Return [x, y] of the center of cell containing provided text 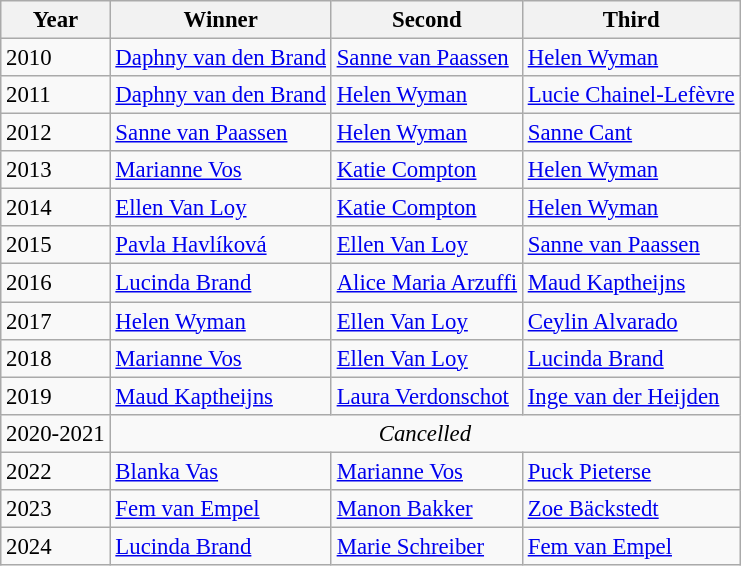
Sanne Cant [630, 133]
Second [426, 20]
Laura Verdonschot [426, 396]
2012 [56, 133]
Year [56, 20]
2018 [56, 358]
2010 [56, 58]
2019 [56, 396]
Third [630, 20]
Alice Maria Arzuffi [426, 283]
Cancelled [425, 433]
2017 [56, 321]
2016 [56, 283]
Puck Pieterse [630, 471]
Manon Bakker [426, 509]
Ceylin Alvarado [630, 321]
2013 [56, 170]
Inge van der Heijden [630, 396]
2015 [56, 245]
2024 [56, 546]
2014 [56, 208]
Lucie Chainel-Lefèvre [630, 95]
Winner [220, 20]
Zoe Bäckstedt [630, 509]
2011 [56, 95]
Pavla Havlíková [220, 245]
2022 [56, 471]
2020-2021 [56, 433]
Marie Schreiber [426, 546]
Blanka Vas [220, 471]
2023 [56, 509]
